From the cell containing the given text, extract its center point as (x, y) coordinate. 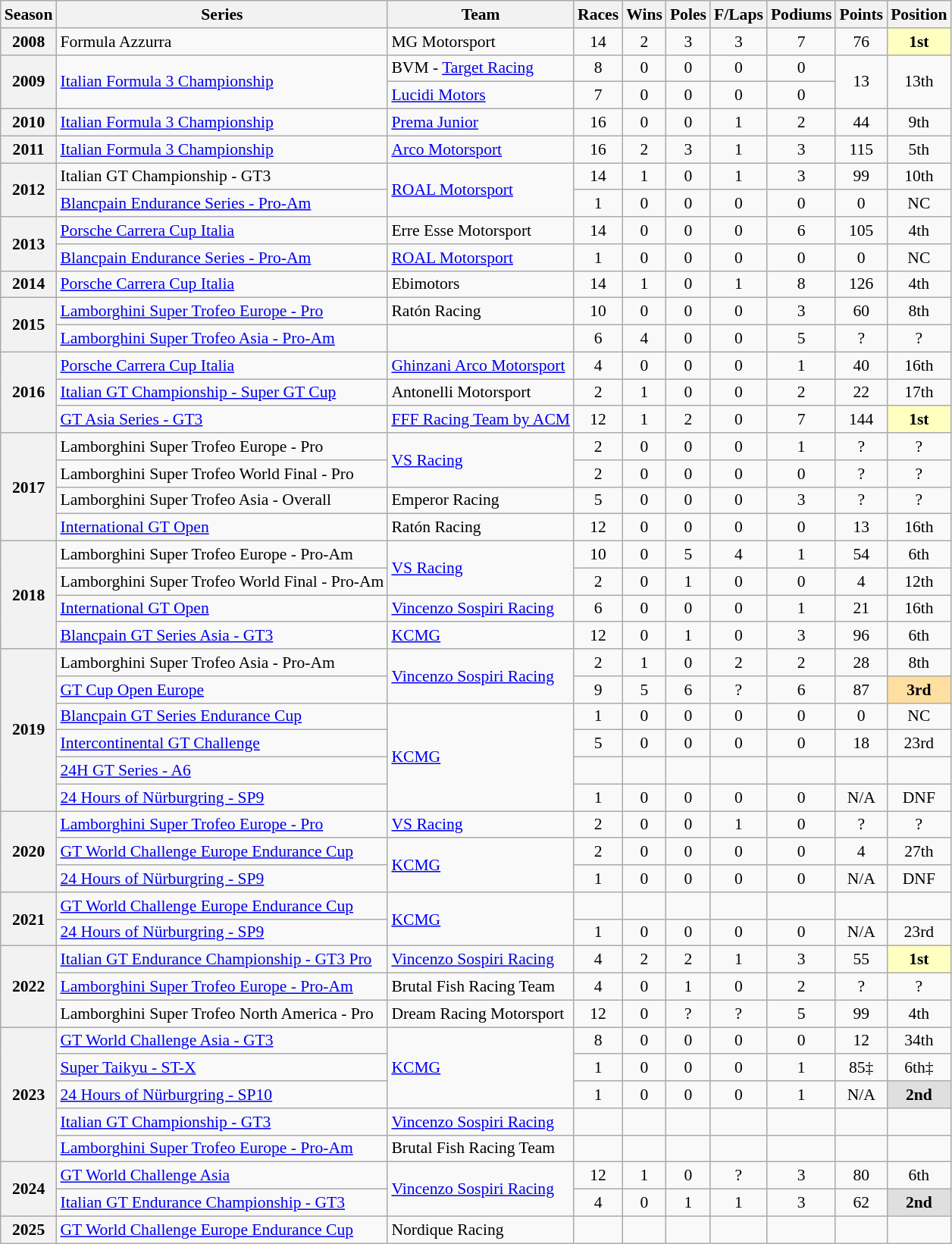
2009 (29, 82)
2014 (29, 284)
GT Cup Open Europe (221, 690)
2013 (29, 244)
40 (861, 365)
Lamborghini Super Trofeo World Final - Pro (221, 474)
13th (919, 82)
3rd (919, 690)
Arco Motorsport (481, 149)
27th (919, 852)
Prema Junior (481, 123)
Lamborghini Super Trofeo North America - Pro (221, 1014)
2022 (29, 987)
GT Asia Series - GT3 (221, 420)
GT World Challenge Asia (221, 1176)
Podiums (802, 14)
12th (919, 581)
2012 (29, 190)
5th (919, 149)
2018 (29, 595)
34th (919, 1041)
BVM - Target Racing (481, 68)
9 (598, 690)
Formula Azzurra (221, 42)
24 Hours of Nürburgring - SP10 (221, 1095)
24H GT Series - A6 (221, 771)
Season (29, 14)
F/Laps (738, 14)
Series (221, 14)
96 (861, 636)
115 (861, 149)
62 (861, 1203)
Ghinzani Arco Motorsport (481, 365)
60 (861, 312)
21 (861, 609)
80 (861, 1176)
Italian GT Endurance Championship - GT3 (221, 1203)
2025 (29, 1230)
Nordique Racing (481, 1230)
Antonelli Motorsport (481, 393)
2023 (29, 1095)
17th (919, 393)
44 (861, 123)
Wins (644, 14)
87 (861, 690)
2019 (29, 730)
76 (861, 42)
Lucidi Motors (481, 96)
2015 (29, 324)
Lamborghini Super Trofeo World Final - Pro-Am (221, 581)
Italian GT Endurance Championship - GT3 Pro (221, 960)
2017 (29, 487)
9th (919, 123)
2010 (29, 123)
Blancpain GT Series Asia - GT3 (221, 636)
28 (861, 663)
Team (481, 14)
2024 (29, 1189)
85‡ (861, 1068)
Erre Esse Motorsport (481, 230)
22 (861, 393)
GT World Challenge Asia - GT3 (221, 1041)
Dream Racing Motorsport (481, 1014)
Super Taikyu - ST-X (221, 1068)
2021 (29, 919)
Emperor Racing (481, 500)
Position (919, 14)
Ebimotors (481, 284)
MG Motorsport (481, 42)
Poles (688, 14)
105 (861, 230)
Points (861, 14)
Races (598, 14)
144 (861, 420)
Lamborghini Super Trofeo Asia - Overall (221, 500)
55 (861, 960)
2011 (29, 149)
FFF Racing Team by ACM (481, 420)
10th (919, 177)
126 (861, 284)
Intercontinental GT Challenge (221, 744)
54 (861, 555)
2020 (29, 852)
2008 (29, 42)
6th‡ (919, 1068)
18 (861, 744)
Blancpain GT Series Endurance Cup (221, 716)
2016 (29, 393)
Italian GT Championship - Super GT Cup (221, 393)
